Find where the given text appears and provide that cell's center as [X, Y] coordinate. 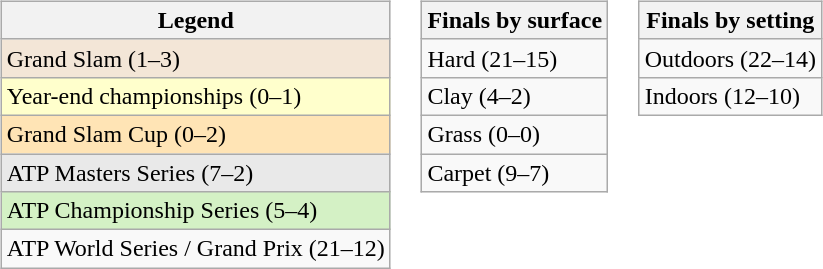
Grand Slam (1–3) [196, 58]
ATP World Series / Grand Prix (21–12) [196, 249]
ATP Championship Series (5–4) [196, 211]
Outdoors (22–14) [730, 58]
Grand Slam Cup (0–2) [196, 134]
Finals by surface [515, 20]
Finals by setting [730, 20]
Clay (4–2) [515, 96]
ATP Masters Series (7–2) [196, 173]
Year-end championships (0–1) [196, 96]
Carpet (9–7) [515, 173]
Grass (0–0) [515, 134]
Indoors (12–10) [730, 96]
Legend [196, 20]
Hard (21–15) [515, 58]
